Extract the [X, Y] coordinate from the center of the cell holding the provided text.  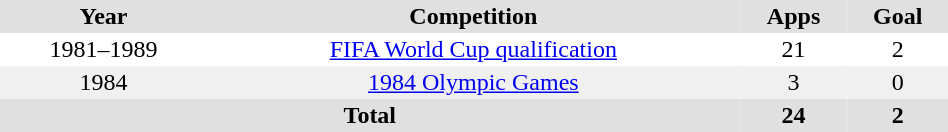
Competition [474, 16]
Apps [794, 16]
FIFA World Cup qualification [474, 50]
24 [794, 116]
1984 [104, 82]
3 [794, 82]
1981–1989 [104, 50]
0 [898, 82]
1984 Olympic Games [474, 82]
Total [370, 116]
21 [794, 50]
Goal [898, 16]
Year [104, 16]
